From the cell containing the given text, extract its center point as [X, Y] coordinate. 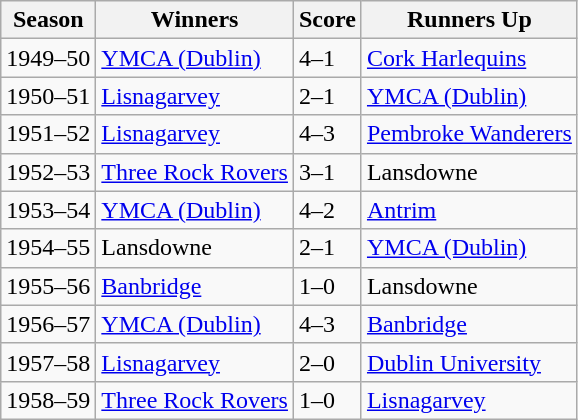
1953–54 [48, 210]
1950–51 [48, 96]
1955–56 [48, 286]
1954–55 [48, 248]
Dublin University [469, 362]
4–1 [327, 58]
1957–58 [48, 362]
1956–57 [48, 324]
2–0 [327, 362]
1951–52 [48, 134]
Score [327, 20]
Pembroke Wanderers [469, 134]
3–1 [327, 172]
Cork Harlequins [469, 58]
Antrim [469, 210]
1949–50 [48, 58]
4–2 [327, 210]
Runners Up [469, 20]
1952–53 [48, 172]
1958–59 [48, 400]
Winners [195, 20]
Season [48, 20]
